Return (X, Y) of the center of cell containing provided text 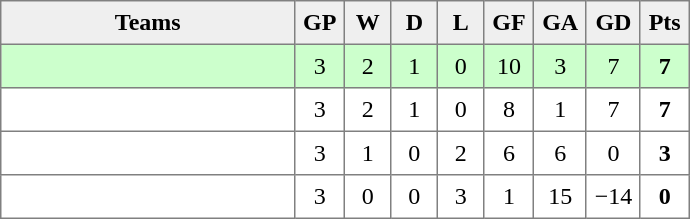
−14 (613, 197)
10 (509, 66)
15 (560, 197)
Pts (664, 23)
GD (613, 23)
D (414, 23)
GP (320, 23)
L (461, 23)
GA (560, 23)
W (368, 23)
8 (509, 110)
GF (509, 23)
Teams (148, 23)
